Detect which cell encompasses the target text, then output its [x, y] center coordinate. 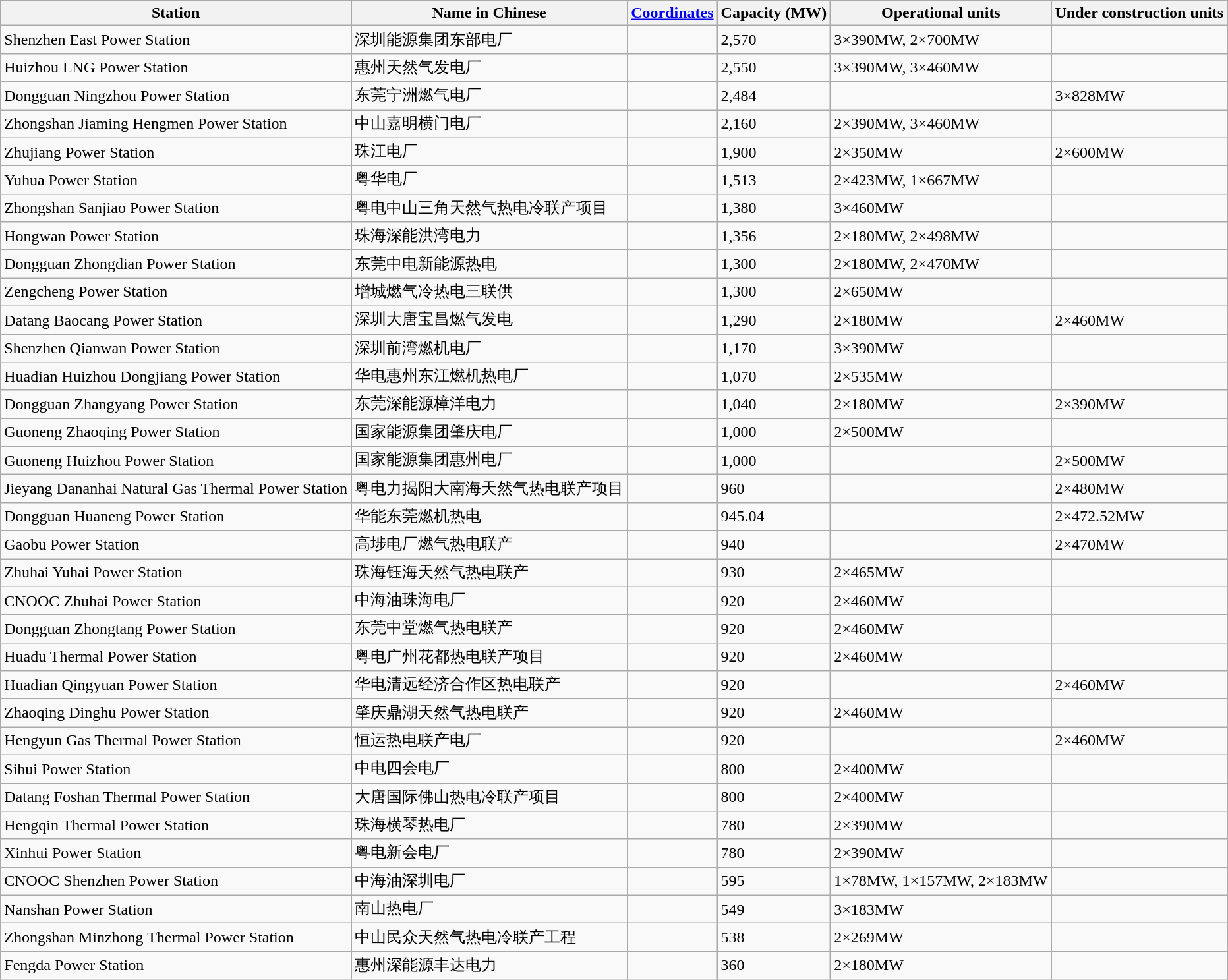
Dongguan Ningzhou Power Station [176, 96]
Guoneng Huizhou Power Station [176, 460]
南山热电厂 [489, 909]
2×423MW, 1×667MW [941, 181]
中山民众天然气热电冷联产工程 [489, 937]
2,160 [774, 124]
粤电新会电厂 [489, 853]
2×465MW [941, 573]
Datang Baocang Power Station [176, 320]
Under construction units [1139, 13]
3×390MW, 2×700MW [941, 40]
增城燃气冷热电三联供 [489, 293]
3×460MW [941, 208]
大唐国际佛山热电冷联产项目 [489, 797]
Jieyang Dananhai Natural Gas Thermal Power Station [176, 489]
360 [774, 965]
Zengcheng Power Station [176, 293]
珠海深能洪湾电力 [489, 236]
Dongguan Huaneng Power Station [176, 517]
中海油深圳电厂 [489, 882]
Zhujiang Power Station [176, 152]
2×535MW [941, 377]
东莞宁洲燃气电厂 [489, 96]
Name in Chinese [489, 13]
Zhongshan Sanjiao Power Station [176, 208]
Sihui Power Station [176, 768]
930 [774, 573]
Yuhua Power Station [176, 181]
Hengqin Thermal Power Station [176, 825]
东莞中电新能源热电 [489, 264]
Zhaoqing Dinghu Power Station [176, 713]
2×350MW [941, 152]
Fengda Power Station [176, 965]
深圳大唐宝昌燃气发电 [489, 320]
538 [774, 937]
3×183MW [941, 909]
549 [774, 909]
1,356 [774, 236]
珠海横琴热电厂 [489, 825]
中山嘉明横门电厂 [489, 124]
960 [774, 489]
Zhongshan Jiaming Hengmen Power Station [176, 124]
Operational units [941, 13]
1,380 [774, 208]
940 [774, 544]
Zhuhai Yuhai Power Station [176, 573]
Guoneng Zhaoqing Power Station [176, 432]
945.04 [774, 517]
珠江电厂 [489, 152]
1,070 [774, 377]
高埗电厂燃气热电联产 [489, 544]
中海油珠海电厂 [489, 601]
粤电广州花都热电联产项目 [489, 656]
2×650MW [941, 293]
中电四会电厂 [489, 768]
1×78MW, 1×157MW, 2×183MW [941, 882]
3×390MW [941, 348]
1,170 [774, 348]
Zhongshan Minzhong Thermal Power Station [176, 937]
2×180MW, 2×498MW [941, 236]
1,513 [774, 181]
Hengyun Gas Thermal Power Station [176, 741]
1,040 [774, 405]
恒运热电联产电厂 [489, 741]
2,570 [774, 40]
2×180MW, 2×470MW [941, 264]
2,550 [774, 67]
CNOOC Shenzhen Power Station [176, 882]
2×480MW [1139, 489]
595 [774, 882]
Huadian Qingyuan Power Station [176, 685]
东莞深能源樟洋电力 [489, 405]
2×472.52MW [1139, 517]
粤电力揭阳大南海天然气热电联产项目 [489, 489]
Gaobu Power Station [176, 544]
1,900 [774, 152]
Huadu Thermal Power Station [176, 656]
2,484 [774, 96]
东莞中堂燃气热电联产 [489, 629]
2×470MW [1139, 544]
惠州深能源丰达电力 [489, 965]
Hongwan Power Station [176, 236]
华能东莞燃机热电 [489, 517]
国家能源集团肇庆电厂 [489, 432]
惠州天然气发电厂 [489, 67]
华电清远经济合作区热电联产 [489, 685]
肇庆鼎湖天然气热电联产 [489, 713]
Dongguan Zhongdian Power Station [176, 264]
Dongguan Zhangyang Power Station [176, 405]
深圳前湾燃机电厂 [489, 348]
Nanshan Power Station [176, 909]
珠海钰海天然气热电联产 [489, 573]
Station [176, 13]
Dongguan Zhongtang Power Station [176, 629]
Capacity (MW) [774, 13]
Datang Foshan Thermal Power Station [176, 797]
2×390MW, 3×460MW [941, 124]
Coordinates [672, 13]
3×390MW, 3×460MW [941, 67]
Shenzhen Qianwan Power Station [176, 348]
1,290 [774, 320]
CNOOC Zhuhai Power Station [176, 601]
深圳能源集团东部电厂 [489, 40]
华电惠州东江燃机热电厂 [489, 377]
国家能源集团惠州电厂 [489, 460]
粤电中山三角天然气热电冷联产项目 [489, 208]
Huizhou LNG Power Station [176, 67]
2×600MW [1139, 152]
Xinhui Power Station [176, 853]
2×269MW [941, 937]
Huadian Huizhou Dongjiang Power Station [176, 377]
粤华电厂 [489, 181]
Shenzhen East Power Station [176, 40]
3×828MW [1139, 96]
